From the cell containing the given text, extract its center point as (X, Y) coordinate. 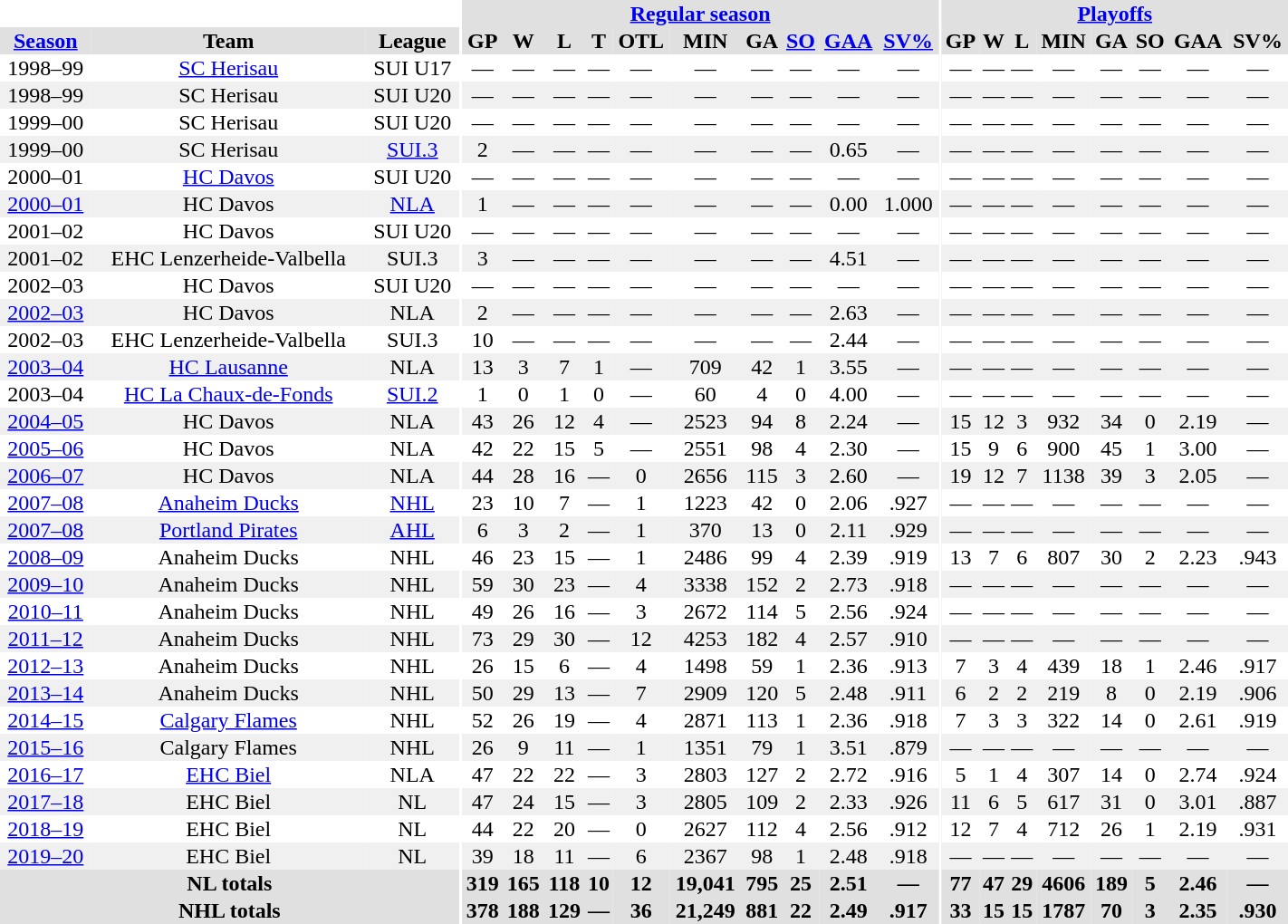
118 (563, 883)
4.00 (848, 394)
2.05 (1197, 476)
20 (563, 829)
SUI.2 (413, 394)
2.61 (1197, 720)
36 (641, 910)
129 (563, 910)
109 (763, 802)
2.33 (848, 802)
1.000 (908, 204)
1223 (706, 503)
182 (763, 639)
.912 (908, 829)
45 (1110, 448)
2.39 (848, 557)
.930 (1257, 910)
2018–19 (45, 829)
712 (1063, 829)
21,249 (706, 910)
2.60 (848, 476)
112 (763, 829)
709 (706, 367)
T (598, 41)
.913 (908, 666)
3.55 (848, 367)
4.51 (848, 258)
165 (524, 883)
881 (763, 910)
2.06 (848, 503)
307 (1063, 775)
24 (524, 802)
NHL totals (230, 910)
SUI U17 (413, 68)
2015–16 (45, 747)
2004–05 (45, 421)
1351 (706, 747)
33 (960, 910)
120 (763, 693)
115 (763, 476)
2367 (706, 856)
2.24 (848, 421)
AHL (413, 530)
70 (1110, 910)
378 (482, 910)
Team (228, 41)
49 (482, 611)
2909 (706, 693)
34 (1110, 421)
.906 (1257, 693)
.887 (1257, 802)
43 (482, 421)
52 (482, 720)
2486 (706, 557)
Season (45, 41)
0.00 (848, 204)
NL totals (230, 883)
.927 (908, 503)
2.49 (848, 910)
807 (1063, 557)
2871 (706, 720)
.879 (908, 747)
2.44 (848, 340)
2013–14 (45, 693)
322 (1063, 720)
900 (1063, 448)
0.65 (848, 149)
3.01 (1197, 802)
Regular season (700, 14)
219 (1063, 693)
3.51 (848, 747)
2805 (706, 802)
2.23 (1197, 557)
113 (763, 720)
46 (482, 557)
188 (524, 910)
2006–07 (45, 476)
2.72 (848, 775)
1138 (1063, 476)
31 (1110, 802)
.929 (908, 530)
.931 (1257, 829)
25 (801, 883)
617 (1063, 802)
2.74 (1197, 775)
2551 (706, 448)
2656 (706, 476)
2.35 (1197, 910)
2005–06 (45, 448)
77 (960, 883)
2012–13 (45, 666)
HC Lausanne (228, 367)
4253 (706, 639)
HC La Chaux-de-Fonds (228, 394)
2017–18 (45, 802)
439 (1063, 666)
2.30 (848, 448)
50 (482, 693)
94 (763, 421)
28 (524, 476)
.910 (908, 639)
2008–09 (45, 557)
League (413, 41)
2.63 (848, 313)
370 (706, 530)
2019–20 (45, 856)
73 (482, 639)
2011–12 (45, 639)
2.57 (848, 639)
2.11 (848, 530)
2.51 (848, 883)
2014–15 (45, 720)
795 (763, 883)
2010–11 (45, 611)
99 (763, 557)
189 (1110, 883)
4606 (1063, 883)
152 (763, 584)
2627 (706, 829)
127 (763, 775)
19,041 (706, 883)
2009–10 (45, 584)
1787 (1063, 910)
114 (763, 611)
OTL (641, 41)
2016–17 (45, 775)
60 (706, 394)
.911 (908, 693)
.926 (908, 802)
2672 (706, 611)
319 (482, 883)
2.73 (848, 584)
2803 (706, 775)
2523 (706, 421)
3.00 (1197, 448)
Playoffs (1114, 14)
.943 (1257, 557)
.916 (908, 775)
3338 (706, 584)
79 (763, 747)
1498 (706, 666)
932 (1063, 421)
Portland Pirates (228, 530)
